Search for the cell housing the specified text and yield its (X, Y) center coordinate. 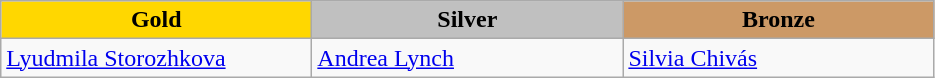
Silver (468, 20)
Gold (156, 20)
Bronze (778, 20)
Silvia Chivás (778, 58)
Andrea Lynch (468, 58)
Lyudmila Storozhkova (156, 58)
